For the text-containing cell, return its midpoint in (X, Y) coordinate format. 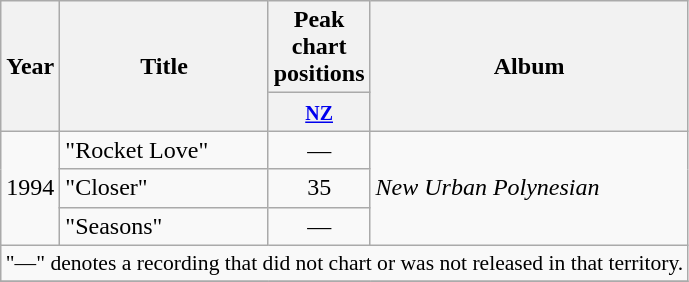
Year (30, 66)
NZ (319, 112)
Peak chart positions (319, 47)
"Closer" (164, 188)
"—" denotes a recording that did not chart or was not released in that territory. (345, 263)
Album (529, 66)
1994 (30, 188)
35 (319, 188)
"Rocket Love" (164, 150)
New Urban Polynesian (529, 188)
"Seasons" (164, 226)
Title (164, 66)
